Determine the [x, y] coordinate at the center of the cell enclosing the given text.  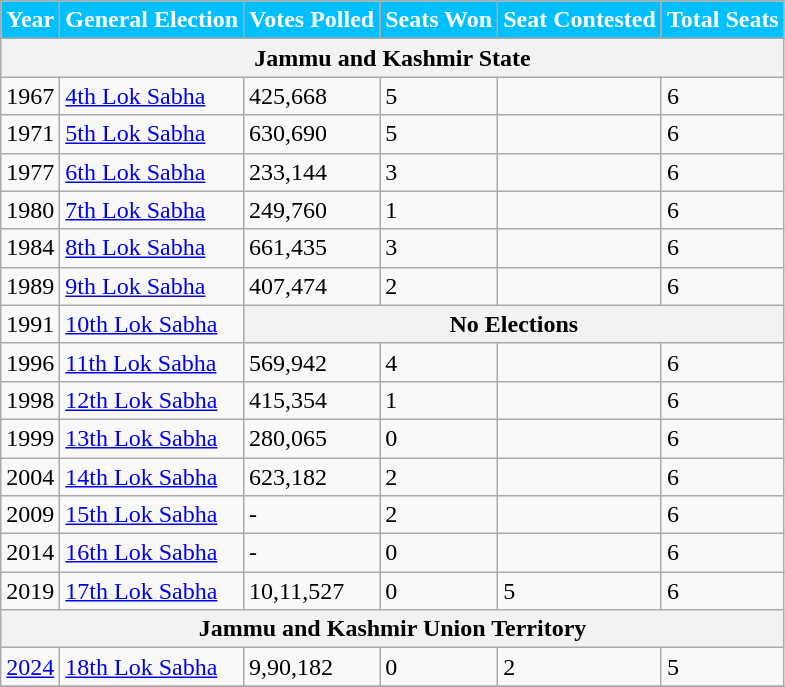
2009 [30, 515]
4 [439, 362]
Jammu and Kashmir State [392, 58]
Total Seats [722, 20]
2004 [30, 477]
General Election [152, 20]
14th Lok Sabha [152, 477]
11th Lok Sabha [152, 362]
425,668 [312, 96]
9th Lok Sabha [152, 286]
17th Lok Sabha [152, 591]
1967 [30, 96]
15th Lok Sabha [152, 515]
Seats Won [439, 20]
Votes Polled [312, 20]
4th Lok Sabha [152, 96]
Jammu and Kashmir Union Territory [392, 629]
16th Lok Sabha [152, 553]
12th Lok Sabha [152, 400]
1996 [30, 362]
661,435 [312, 248]
1998 [30, 400]
18th Lok Sabha [152, 667]
249,760 [312, 210]
8th Lok Sabha [152, 248]
415,354 [312, 400]
233,144 [312, 172]
7th Lok Sabha [152, 210]
1980 [30, 210]
Seat Contested [580, 20]
2014 [30, 553]
2019 [30, 591]
Year [30, 20]
1971 [30, 134]
569,942 [312, 362]
1984 [30, 248]
10,11,527 [312, 591]
623,182 [312, 477]
6th Lok Sabha [152, 172]
1991 [30, 324]
10th Lok Sabha [152, 324]
9,90,182 [312, 667]
1989 [30, 286]
630,690 [312, 134]
2024 [30, 667]
407,474 [312, 286]
5th Lok Sabha [152, 134]
13th Lok Sabha [152, 438]
1999 [30, 438]
No Elections [514, 324]
1977 [30, 172]
280,065 [312, 438]
